Output the (x, y) coordinate of the center of the cell containing the given text.  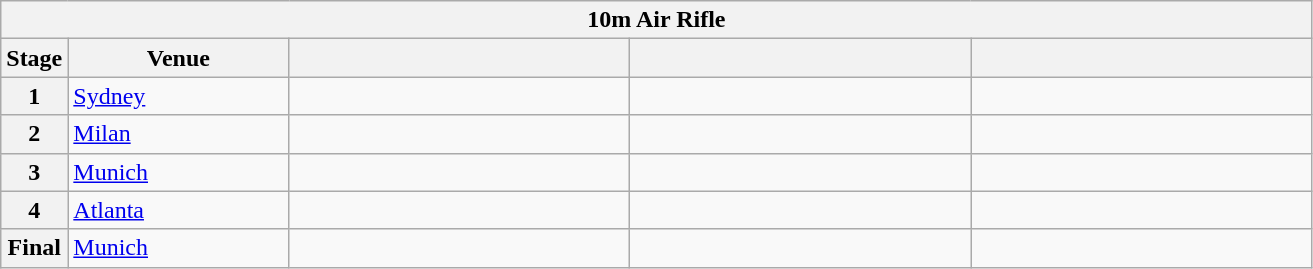
Venue (178, 58)
3 (34, 172)
Sydney (178, 96)
10m Air Rifle (656, 20)
2 (34, 134)
Final (34, 248)
1 (34, 96)
4 (34, 210)
Milan (178, 134)
Atlanta (178, 210)
Stage (34, 58)
